Capture the cell that displays the provided text and extract its (X, Y) central coordinate. 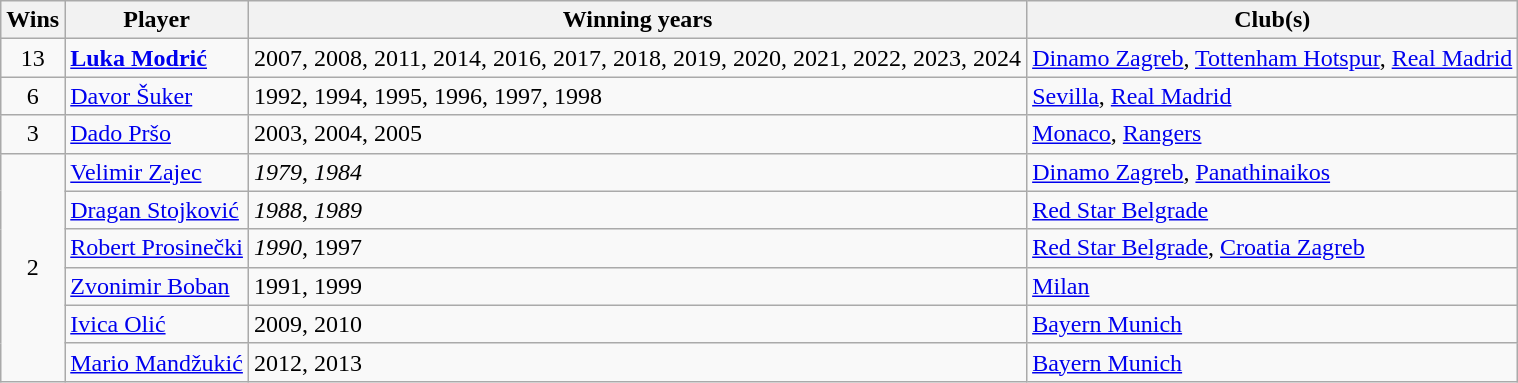
Robert Prosinečki (157, 248)
13 (33, 58)
1979, 1984 (637, 172)
1992, 1994, 1995, 1996, 1997, 1998 (637, 96)
2007, 2008, 2011, 2014, 2016, 2017, 2018, 2019, 2020, 2021, 2022, 2023, 2024 (637, 58)
Davor Šuker (157, 96)
1990, 1997 (637, 248)
2003, 2004, 2005 (637, 134)
Dinamo Zagreb, Tottenham Hotspur, Real Madrid (1272, 58)
Dado Pršo (157, 134)
Monaco, Rangers (1272, 134)
Club(s) (1272, 20)
Sevilla, Real Madrid (1272, 96)
3 (33, 134)
Milan (1272, 286)
Mario Mandžukić (157, 362)
Zvonimir Boban (157, 286)
6 (33, 96)
Luka Modrić (157, 58)
Dinamo Zagreb, Panathinaikos (1272, 172)
Velimir Zajec (157, 172)
2009, 2010 (637, 324)
Ivica Olić (157, 324)
Wins (33, 20)
Red Star Belgrade, Croatia Zagreb (1272, 248)
Player (157, 20)
1991, 1999 (637, 286)
2 (33, 267)
2012, 2013 (637, 362)
1988, 1989 (637, 210)
Red Star Belgrade (1272, 210)
Dragan Stojković (157, 210)
Winning years (637, 20)
